Determine the [x, y] coordinate at the center of the cell enclosing the given text.  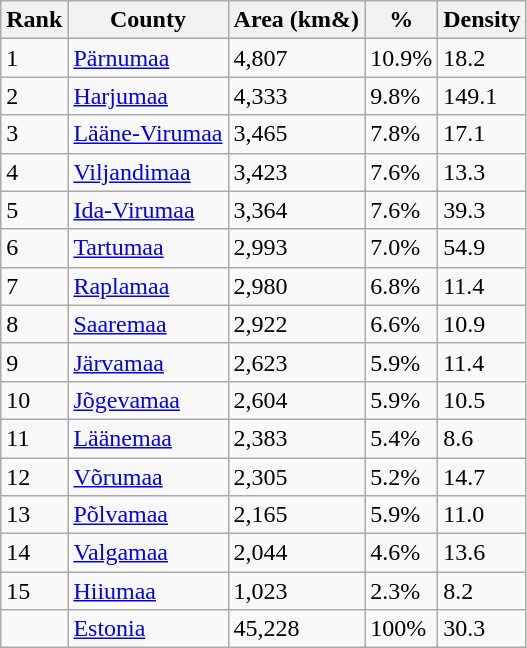
13 [34, 515]
7.8% [402, 134]
9.8% [402, 96]
2,165 [296, 515]
Jõgevamaa [148, 400]
17.1 [482, 134]
8.2 [482, 591]
2.3% [402, 591]
Võrumaa [148, 477]
6 [34, 248]
4.6% [402, 553]
3 [34, 134]
2,305 [296, 477]
Estonia [148, 629]
Viljandimaa [148, 172]
6.8% [402, 286]
12 [34, 477]
10.9 [482, 324]
14 [34, 553]
2,604 [296, 400]
7.0% [402, 248]
1 [34, 58]
% [402, 20]
54.9 [482, 248]
149.1 [482, 96]
1,023 [296, 591]
10 [34, 400]
2,922 [296, 324]
Rank [34, 20]
18.2 [482, 58]
15 [34, 591]
6.6% [402, 324]
Ida-Virumaa [148, 210]
4,333 [296, 96]
39.3 [482, 210]
3,465 [296, 134]
Area (km&) [296, 20]
Density [482, 20]
Valgamaa [148, 553]
Pärnumaa [148, 58]
45,228 [296, 629]
Tartumaa [148, 248]
8 [34, 324]
11 [34, 438]
10.9% [402, 58]
8.6 [482, 438]
2,383 [296, 438]
100% [402, 629]
2,623 [296, 362]
Hiiumaa [148, 591]
4 [34, 172]
13.3 [482, 172]
9 [34, 362]
Läänemaa [148, 438]
2,993 [296, 248]
3,423 [296, 172]
2,980 [296, 286]
3,364 [296, 210]
Lääne-Virumaa [148, 134]
11.0 [482, 515]
Raplamaa [148, 286]
4,807 [296, 58]
2 [34, 96]
Põlvamaa [148, 515]
5 [34, 210]
Harjumaa [148, 96]
10.5 [482, 400]
30.3 [482, 629]
Järvamaa [148, 362]
14.7 [482, 477]
2,044 [296, 553]
7 [34, 286]
Saaremaa [148, 324]
5.4% [402, 438]
5.2% [402, 477]
13.6 [482, 553]
County [148, 20]
